For the text-containing cell, return its midpoint in [x, y] coordinate format. 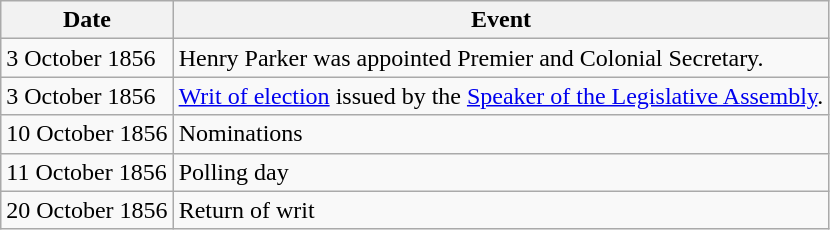
Date [87, 20]
20 October 1856 [87, 210]
11 October 1856 [87, 172]
Henry Parker was appointed Premier and Colonial Secretary. [501, 58]
10 October 1856 [87, 134]
Event [501, 20]
Writ of election issued by the Speaker of the Legislative Assembly. [501, 96]
Polling day [501, 172]
Nominations [501, 134]
Return of writ [501, 210]
